Return (X, Y) of the center of cell containing provided text 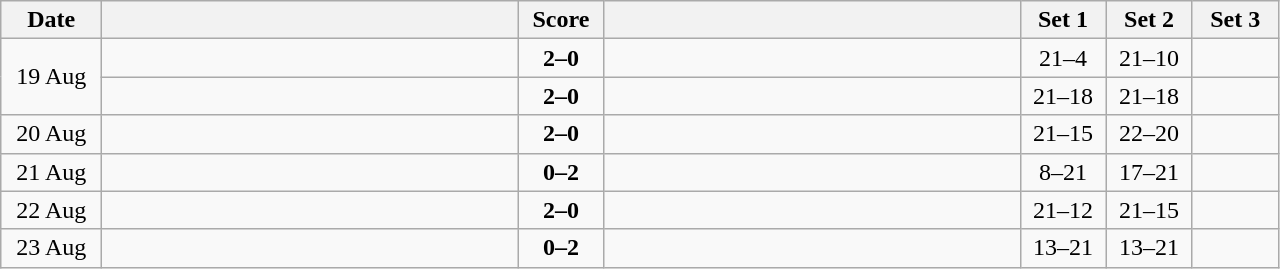
20 Aug (52, 134)
17–21 (1149, 172)
23 Aug (52, 248)
8–21 (1063, 172)
21–10 (1149, 58)
21–12 (1063, 210)
22–20 (1149, 134)
19 Aug (52, 77)
21–4 (1063, 58)
Set 3 (1235, 20)
Set 1 (1063, 20)
Score (561, 20)
Set 2 (1149, 20)
Date (52, 20)
22 Aug (52, 210)
21 Aug (52, 172)
